Locate the cell with the specified text and output its (X, Y) center coordinate. 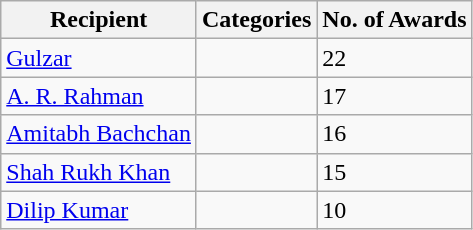
22 (394, 58)
A. R. Rahman (99, 96)
17 (394, 96)
Gulzar (99, 58)
16 (394, 134)
Categories (256, 20)
Amitabh Bachchan (99, 134)
Recipient (99, 20)
15 (394, 172)
No. of Awards (394, 20)
Dilip Kumar (99, 210)
10 (394, 210)
Shah Rukh Khan (99, 172)
